Return (x, y) of the center of cell containing provided text 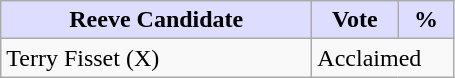
Acclaimed (383, 58)
Vote (355, 20)
Reeve Candidate (156, 20)
% (426, 20)
Terry Fisset (X) (156, 58)
